Find where the given text appears and provide that cell's center as [X, Y] coordinate. 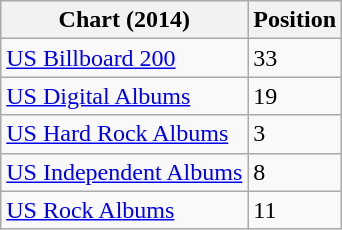
US Rock Albums [124, 210]
Chart (2014) [124, 20]
US Billboard 200 [124, 58]
3 [295, 134]
33 [295, 58]
11 [295, 210]
Position [295, 20]
US Independent Albums [124, 172]
US Hard Rock Albums [124, 134]
8 [295, 172]
19 [295, 96]
US Digital Albums [124, 96]
